Extract the [X, Y] coordinate from the center of the cell holding the provided text.  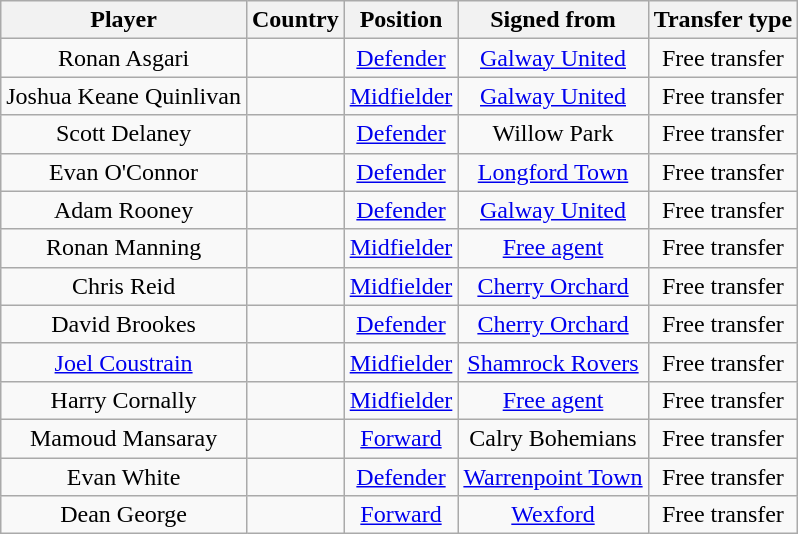
Country [295, 20]
Evan O'Connor [124, 172]
Harry Cornally [124, 400]
Calry Bohemians [553, 438]
Shamrock Rovers [553, 362]
Transfer type [722, 20]
Joshua Keane Quinlivan [124, 96]
Signed from [553, 20]
Ronan Manning [124, 248]
Longford Town [553, 172]
Joel Coustrain [124, 362]
Mamoud Mansaray [124, 438]
Adam Rooney [124, 210]
Willow Park [553, 134]
Evan White [124, 477]
Scott Delaney [124, 134]
Position [401, 20]
Dean George [124, 515]
Player [124, 20]
David Brookes [124, 324]
Ronan Asgari [124, 58]
Warrenpoint Town [553, 477]
Chris Reid [124, 286]
Wexford [553, 515]
